Capture the cell that displays the provided text and extract its [x, y] central coordinate. 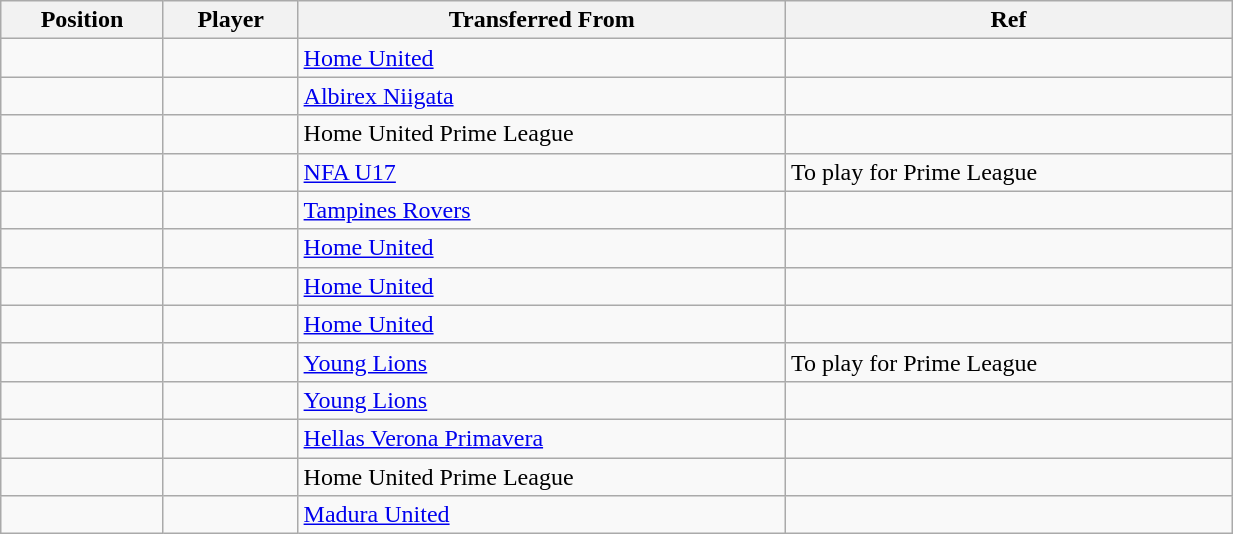
Tampines Rovers [542, 210]
Player [230, 20]
Madura United [542, 515]
NFA U17 [542, 172]
Position [82, 20]
Transferred From [542, 20]
Albirex Niigata [542, 96]
Ref [1008, 20]
Hellas Verona Primavera [542, 438]
